Find where the given text appears and provide that cell's center as (X, Y) coordinate. 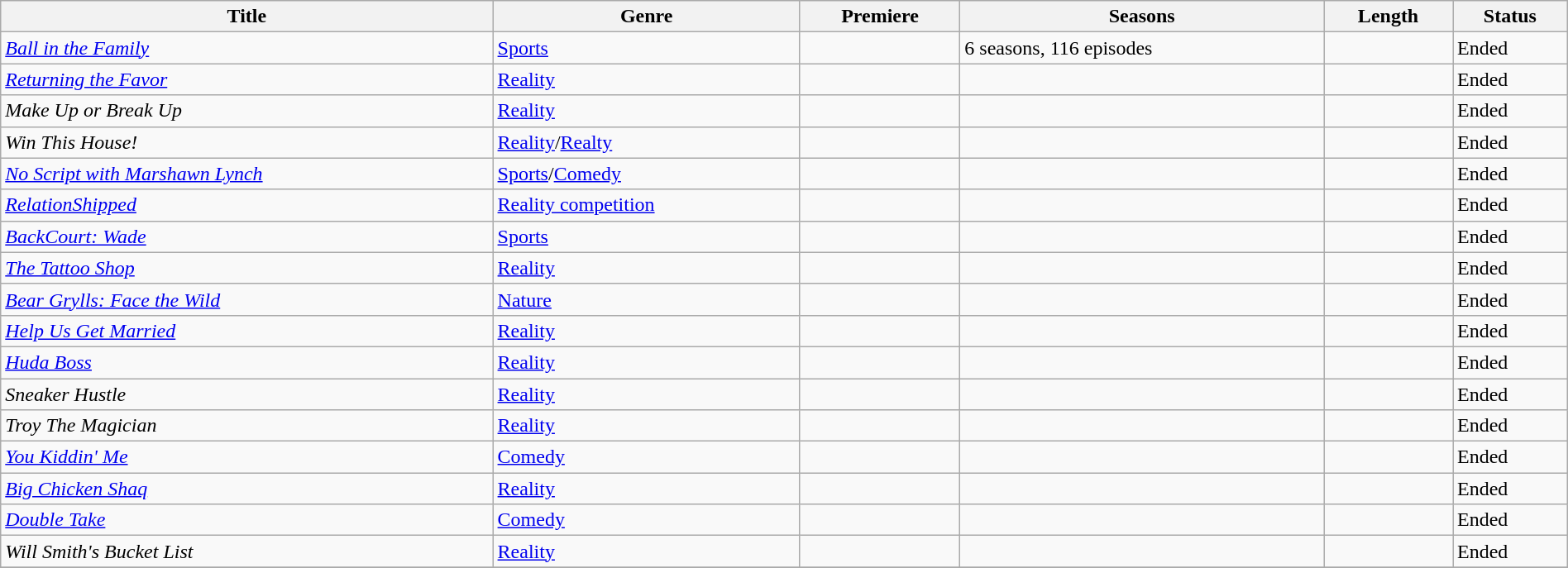
Help Us Get Married (246, 331)
Make Up or Break Up (246, 111)
No Script with Marshawn Lynch (246, 174)
You Kiddin' Me (246, 457)
Premiere (880, 17)
Bear Grylls: Face the Wild (246, 299)
The Tattoo Shop (246, 268)
Returning the Favor (246, 79)
Status (1510, 17)
Nature (647, 299)
Double Take (246, 520)
Troy The Magician (246, 426)
Ball in the Family (246, 48)
Huda Boss (246, 362)
6 seasons, 116 episodes (1142, 48)
Reality competition (647, 205)
Title (246, 17)
Genre (647, 17)
Will Smith's Bucket List (246, 551)
Length (1389, 17)
Sneaker Hustle (246, 394)
Reality/Realty (647, 142)
Sports/Comedy (647, 174)
RelationShipped (246, 205)
Seasons (1142, 17)
Win This House! (246, 142)
BackCourt: Wade (246, 236)
Big Chicken Shaq (246, 489)
